Identify which cell holds the provided text, then report its [x, y] central coordinate. 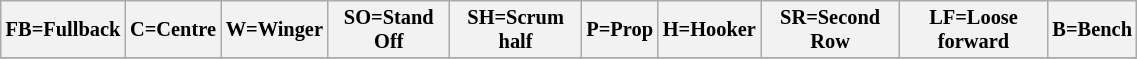
SR=Second Row [830, 29]
C=Centre [173, 29]
FB=Fullback [63, 29]
W=Winger [274, 29]
P=Prop [619, 29]
SH=Scrum half [516, 29]
B=Bench [1092, 29]
LF=Loose forward [973, 29]
SO=Stand Off [389, 29]
H=Hooker [710, 29]
